Detect which cell encompasses the target text, then output its (X, Y) center coordinate. 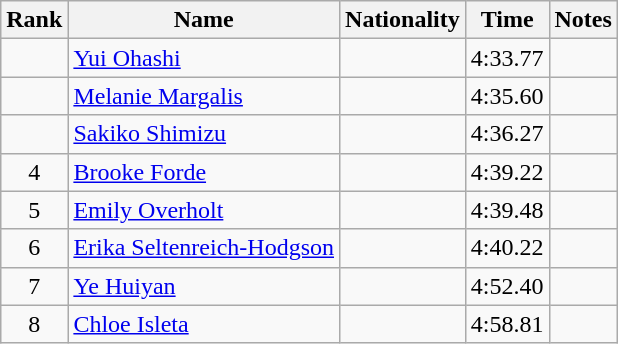
Name (204, 20)
7 (34, 286)
Time (507, 20)
4:33.77 (507, 58)
Emily Overholt (204, 210)
Erika Seltenreich-Hodgson (204, 248)
4:39.48 (507, 210)
4:36.27 (507, 134)
8 (34, 324)
Chloe Isleta (204, 324)
6 (34, 248)
4:35.60 (507, 96)
4:58.81 (507, 324)
Ye Huiyan (204, 286)
Sakiko Shimizu (204, 134)
4:40.22 (507, 248)
5 (34, 210)
Melanie Margalis (204, 96)
Rank (34, 20)
Yui Ohashi (204, 58)
Nationality (403, 20)
Brooke Forde (204, 172)
Notes (583, 20)
4:52.40 (507, 286)
4 (34, 172)
4:39.22 (507, 172)
